For the text-containing cell, return its midpoint in [x, y] coordinate format. 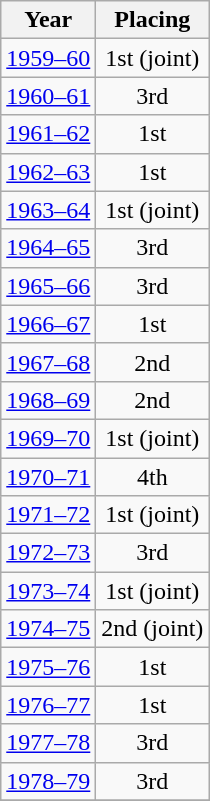
1973–74 [48, 591]
1969–70 [48, 438]
Placing [152, 20]
1971–72 [48, 515]
1963–64 [48, 210]
2nd (joint) [152, 629]
1978–79 [48, 781]
1966–67 [48, 324]
1977–78 [48, 743]
4th [152, 477]
Year [48, 20]
1968–69 [48, 400]
1974–75 [48, 629]
1972–73 [48, 553]
1970–71 [48, 477]
1961–62 [48, 134]
1964–65 [48, 248]
1976–77 [48, 705]
1960–61 [48, 96]
1967–68 [48, 362]
1959–60 [48, 58]
1965–66 [48, 286]
1975–76 [48, 667]
1962–63 [48, 172]
